Find where the given text appears and provide that cell's center as [X, Y] coordinate. 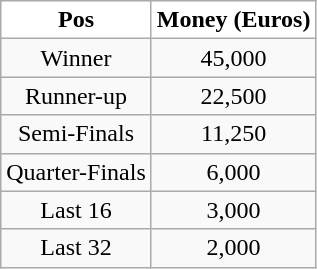
Money (Euros) [234, 20]
2,000 [234, 248]
Quarter-Finals [76, 172]
22,500 [234, 96]
Last 32 [76, 248]
Pos [76, 20]
3,000 [234, 210]
6,000 [234, 172]
Last 16 [76, 210]
Winner [76, 58]
Runner-up [76, 96]
Semi-Finals [76, 134]
11,250 [234, 134]
45,000 [234, 58]
